Find where the given text appears and provide that cell's center as (x, y) coordinate. 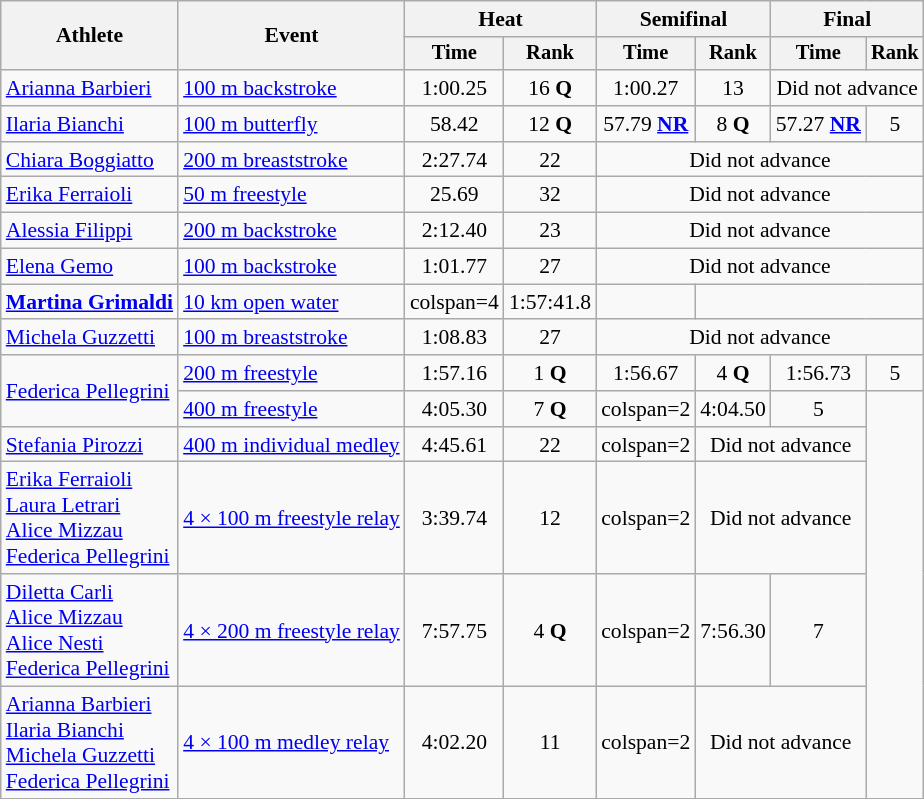
25.69 (454, 195)
23 (550, 231)
Ilaria Bianchi (90, 124)
colspan=4 (454, 302)
200 m backstroke (292, 231)
Final (848, 19)
4:04.50 (732, 409)
Michela Guzzetti (90, 338)
50 m freestyle (292, 195)
Erika FerraioliLaura LetrariAlice MizzauFederica Pellegrini (90, 518)
2:27.74 (454, 160)
1:57.16 (454, 373)
Arianna Barbieri (90, 88)
Semifinal (684, 19)
1:08.83 (454, 338)
4 × 100 m freestyle relay (292, 518)
4:02.20 (454, 743)
1:56.73 (818, 373)
100 m butterfly (292, 124)
57.27 NR (818, 124)
4:45.61 (454, 445)
1:00.27 (646, 88)
1:56.67 (646, 373)
Arianna BarbieriIlaria BianchiMichela GuzzettiFederica Pellegrini (90, 743)
1 Q (550, 373)
1:01.77 (454, 267)
Martina Grimaldi (90, 302)
4:05.30 (454, 409)
11 (550, 743)
13 (732, 88)
400 m individual medley (292, 445)
3:39.74 (454, 518)
Event (292, 36)
Stefania Pirozzi (90, 445)
7:56.30 (732, 630)
32 (550, 195)
Chiara Boggiatto (90, 160)
58.42 (454, 124)
4 × 100 m medley relay (292, 743)
Athlete (90, 36)
2:12.40 (454, 231)
8 Q (732, 124)
100 m breaststroke (292, 338)
1:57:41.8 (550, 302)
400 m freestyle (292, 409)
12 Q (550, 124)
Diletta CarliAlice MizzauAlice NestiFederica Pellegrini (90, 630)
7 (818, 630)
10 km open water (292, 302)
7 Q (550, 409)
Erika Ferraioli (90, 195)
16 Q (550, 88)
12 (550, 518)
200 m breaststroke (292, 160)
1:00.25 (454, 88)
57.79 NR (646, 124)
7:57.75 (454, 630)
Heat (500, 19)
Alessia Filippi (90, 231)
Elena Gemo (90, 267)
4 × 200 m freestyle relay (292, 630)
Federica Pellegrini (90, 390)
200 m freestyle (292, 373)
